Output the [x, y] coordinate of the center of the cell containing the given text.  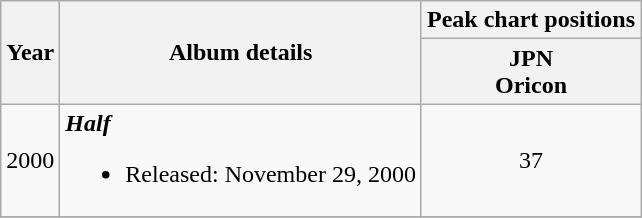
2000 [30, 160]
Peak chart positions [530, 20]
JPNOricon [530, 72]
Year [30, 52]
Album details [241, 52]
37 [530, 160]
HalfReleased: November 29, 2000 [241, 160]
